Output the (x, y) coordinate of the center of the cell containing the given text.  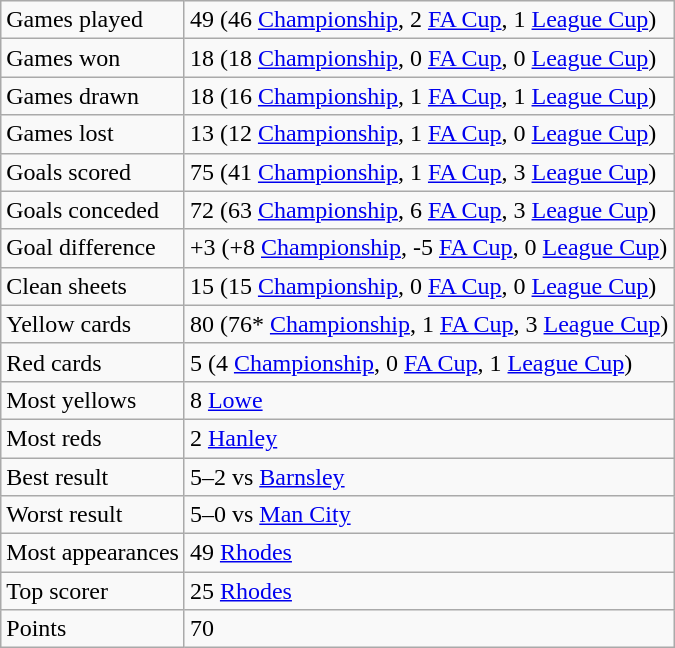
49 (46 Championship, 2 FA Cup, 1 League Cup) (428, 20)
80 (76* Championship, 1 FA Cup, 3 League Cup) (428, 324)
72 (63 Championship, 6 FA Cup, 3 League Cup) (428, 210)
Most appearances (93, 553)
18 (18 Championship, 0 FA Cup, 0 League Cup) (428, 58)
Most reds (93, 438)
75 (41 Championship, 1 FA Cup, 3 League Cup) (428, 172)
Top scorer (93, 591)
Best result (93, 477)
Points (93, 629)
5 (4 Championship, 0 FA Cup, 1 League Cup) (428, 362)
15 (15 Championship, 0 FA Cup, 0 League Cup) (428, 286)
+3 (+8 Championship, -5 FA Cup, 0 League Cup) (428, 248)
Most yellows (93, 400)
Games played (93, 20)
2 Hanley (428, 438)
Yellow cards (93, 324)
Goal difference (93, 248)
Games drawn (93, 96)
49 Rhodes (428, 553)
Worst result (93, 515)
5–0 vs Man City (428, 515)
18 (16 Championship, 1 FA Cup, 1 League Cup) (428, 96)
13 (12 Championship, 1 FA Cup, 0 League Cup) (428, 134)
Clean sheets (93, 286)
Games lost (93, 134)
25 Rhodes (428, 591)
8 Lowe (428, 400)
Games won (93, 58)
5–2 vs Barnsley (428, 477)
Goals scored (93, 172)
Red cards (93, 362)
70 (428, 629)
Goals conceded (93, 210)
